Return (x, y) of the center of cell containing provided text 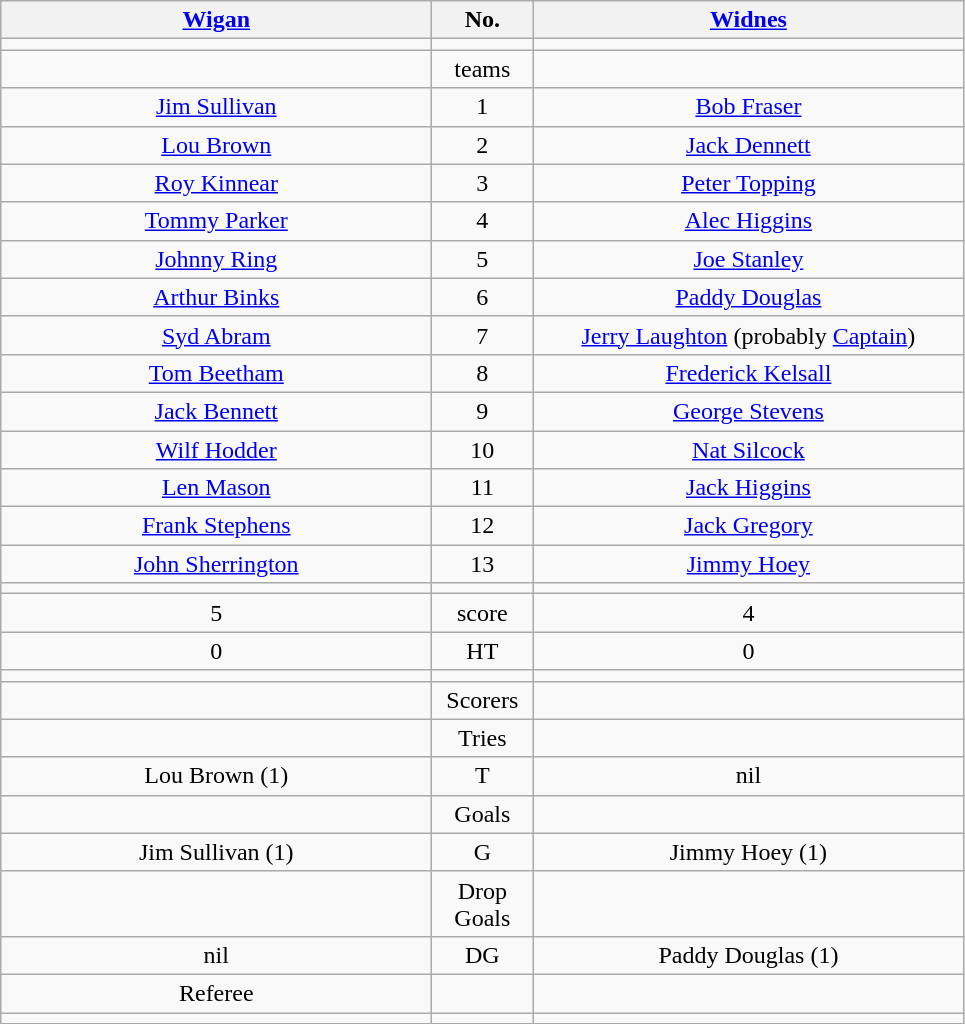
Jim Sullivan (216, 107)
HT (482, 651)
T (482, 776)
Tries (482, 738)
8 (482, 373)
Goals (482, 814)
teams (482, 69)
Jerry Laughton (probably Captain) (748, 335)
George Stevens (748, 411)
Jack Higgins (748, 488)
Arthur Binks (216, 297)
Referee (216, 993)
G (482, 852)
Tom Beetham (216, 373)
Widnes (748, 20)
Nat Silcock (748, 449)
Jim Sullivan (1) (216, 852)
Lou Brown (216, 145)
Frank Stephens (216, 526)
Wigan (216, 20)
Jimmy Hoey (748, 564)
9 (482, 411)
Jack Bennett (216, 411)
2 (482, 145)
Len Mason (216, 488)
No. (482, 20)
Roy Kinnear (216, 183)
Scorers (482, 700)
3 (482, 183)
Paddy Douglas (748, 297)
Paddy Douglas (1) (748, 955)
1 (482, 107)
Alec Higgins (748, 221)
score (482, 613)
Jimmy Hoey (1) (748, 852)
Jack Dennett (748, 145)
Drop Goals (482, 904)
7 (482, 335)
Wilf Hodder (216, 449)
John Sherrington (216, 564)
Peter Topping (748, 183)
6 (482, 297)
Jack Gregory (748, 526)
Syd Abram (216, 335)
Joe Stanley (748, 259)
Johnny Ring (216, 259)
11 (482, 488)
13 (482, 564)
Lou Brown (1) (216, 776)
12 (482, 526)
Frederick Kelsall (748, 373)
Bob Fraser (748, 107)
DG (482, 955)
10 (482, 449)
Tommy Parker (216, 221)
